From the cell containing the given text, extract its center point as (X, Y) coordinate. 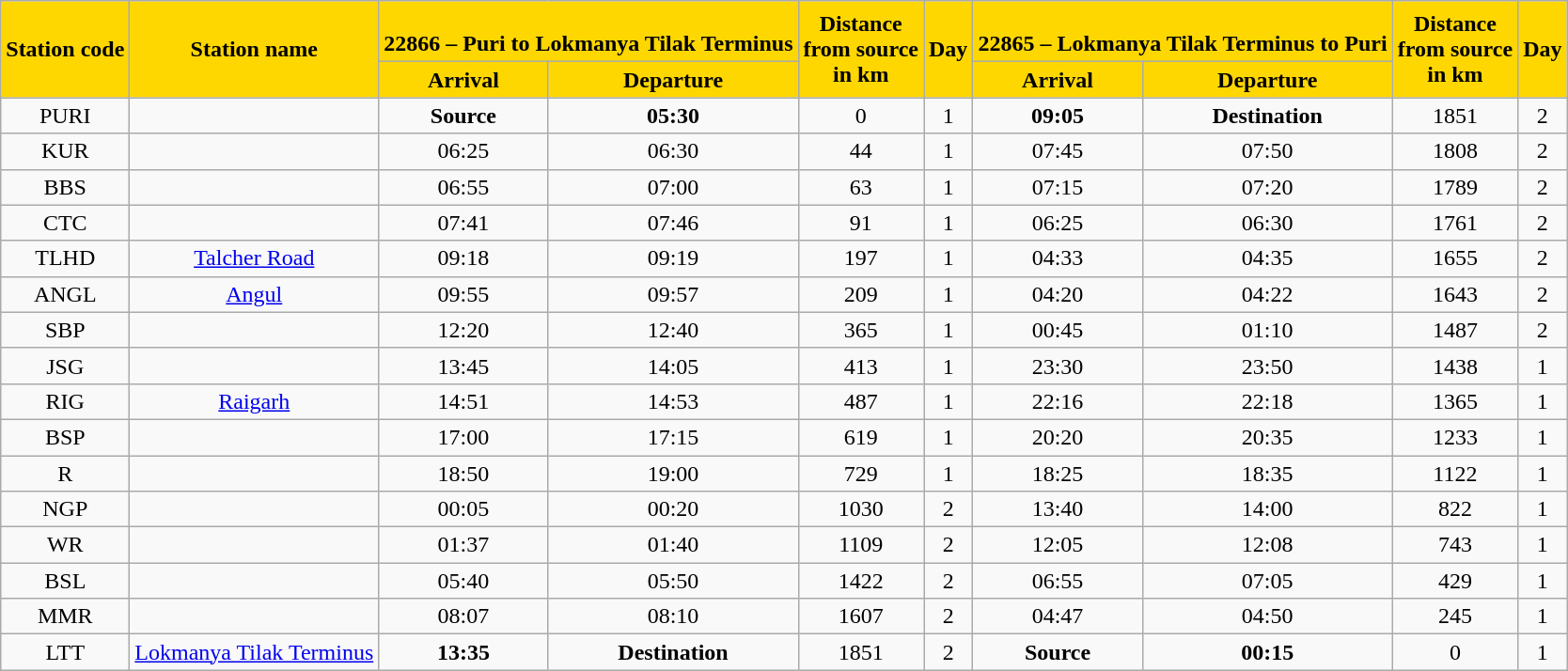
RIG (66, 401)
729 (861, 473)
1655 (1455, 258)
04:50 (1267, 616)
Angul (254, 294)
Station code (66, 49)
12:20 (463, 330)
Station name (254, 49)
09:55 (463, 294)
743 (1455, 545)
12:05 (1058, 545)
07:15 (1058, 187)
17:00 (463, 437)
ANGL (66, 294)
18:35 (1267, 473)
1643 (1455, 294)
TLHD (66, 258)
08:07 (463, 616)
05:40 (463, 581)
BBS (66, 187)
12:08 (1267, 545)
1422 (861, 581)
00:15 (1267, 652)
23:50 (1267, 366)
05:30 (673, 116)
05:50 (673, 581)
07:20 (1267, 187)
04:35 (1267, 258)
09:18 (463, 258)
1030 (861, 509)
07:05 (1267, 581)
CTC (66, 223)
12:40 (673, 330)
91 (861, 223)
1761 (1455, 223)
197 (861, 258)
1233 (1455, 437)
22:16 (1058, 401)
04:22 (1267, 294)
487 (861, 401)
Raigarh (254, 401)
619 (861, 437)
LTT (66, 652)
01:10 (1267, 330)
07:45 (1058, 151)
14:53 (673, 401)
1808 (1455, 151)
1789 (1455, 187)
NGP (66, 509)
63 (861, 187)
BSP (66, 437)
1109 (861, 545)
00:05 (463, 509)
SBP (66, 330)
14:05 (673, 366)
04:33 (1058, 258)
1607 (861, 616)
R (66, 473)
429 (1455, 581)
22866 – Puri to Lokmanya Tilak Terminus (588, 32)
44 (861, 151)
13:35 (463, 652)
MMR (66, 616)
Lokmanya Tilak Terminus (254, 652)
17:15 (673, 437)
1487 (1455, 330)
1365 (1455, 401)
Talcher Road (254, 258)
09:05 (1058, 116)
20:20 (1058, 437)
04:20 (1058, 294)
14:00 (1267, 509)
07:00 (673, 187)
01:40 (673, 545)
18:25 (1058, 473)
13:45 (463, 366)
08:10 (673, 616)
413 (861, 366)
04:47 (1058, 616)
01:37 (463, 545)
07:41 (463, 223)
00:20 (673, 509)
1122 (1455, 473)
13:40 (1058, 509)
822 (1455, 509)
00:45 (1058, 330)
09:57 (673, 294)
KUR (66, 151)
PURI (66, 116)
07:50 (1267, 151)
07:46 (673, 223)
20:35 (1267, 437)
209 (861, 294)
19:00 (673, 473)
18:50 (463, 473)
1438 (1455, 366)
23:30 (1058, 366)
09:19 (673, 258)
245 (1455, 616)
14:51 (463, 401)
22:18 (1267, 401)
22865 – Lokmanya Tilak Terminus to Puri (1183, 32)
WR (66, 545)
JSG (66, 366)
BSL (66, 581)
365 (861, 330)
